Scan for the cell matching the given text and deliver its (x, y) coordinate at center. 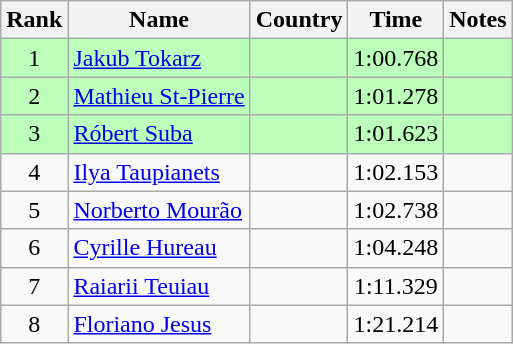
5 (34, 210)
Róbert Suba (159, 134)
3 (34, 134)
Floriano Jesus (159, 324)
1:21.214 (396, 324)
1:01.623 (396, 134)
Jakub Tokarz (159, 58)
1:01.278 (396, 96)
6 (34, 248)
8 (34, 324)
Country (299, 20)
Name (159, 20)
Notes (478, 20)
Norberto Mourão (159, 210)
2 (34, 96)
Rank (34, 20)
Raiarii Teuiau (159, 286)
Time (396, 20)
4 (34, 172)
Ilya Taupianets (159, 172)
1:04.248 (396, 248)
1:00.768 (396, 58)
7 (34, 286)
1:11.329 (396, 286)
1:02.738 (396, 210)
Cyrille Hureau (159, 248)
Mathieu St-Pierre (159, 96)
1 (34, 58)
1:02.153 (396, 172)
